From the cell containing the given text, extract its center point as [x, y] coordinate. 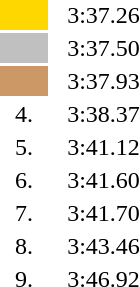
6. [24, 180]
7. [24, 213]
8. [24, 246]
5. [24, 147]
4. [24, 114]
